Return the (X, Y) coordinate for the center point of the cell that contains the specified text.  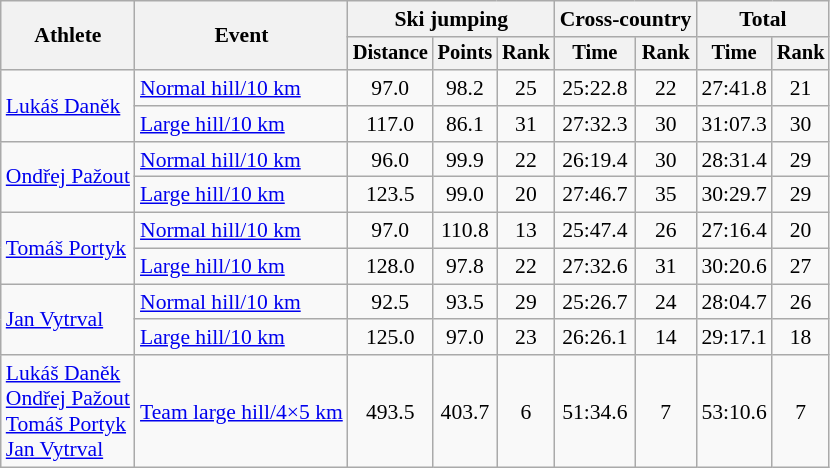
Total (762, 19)
26:26.1 (595, 338)
53:10.6 (734, 411)
23 (526, 338)
31:07.3 (734, 124)
21 (801, 88)
98.2 (465, 88)
28:04.7 (734, 302)
27:32.3 (595, 124)
Ondřej Pažout (68, 178)
Event (242, 36)
Lukáš DaněkOndřej PažoutTomáš PortykJan Vytrval (68, 411)
35 (666, 195)
26:19.4 (595, 160)
Team large hill/4×5 km (242, 411)
96.0 (390, 160)
Tomáš Portyk (68, 248)
25:26.7 (595, 302)
403.7 (465, 411)
30:29.7 (734, 195)
13 (526, 231)
86.1 (465, 124)
6 (526, 411)
25:22.8 (595, 88)
Cross-country (626, 19)
51:34.6 (595, 411)
117.0 (390, 124)
Distance (390, 54)
25:47.4 (595, 231)
Points (465, 54)
Lukáš Daněk (68, 106)
27:46.7 (595, 195)
27:41.8 (734, 88)
14 (666, 338)
99.9 (465, 160)
24 (666, 302)
27 (801, 267)
29:17.1 (734, 338)
18 (801, 338)
27:32.6 (595, 267)
92.5 (390, 302)
128.0 (390, 267)
30:20.6 (734, 267)
25 (526, 88)
27:16.4 (734, 231)
493.5 (390, 411)
Ski jumping (452, 19)
Jan Vytrval (68, 320)
Athlete (68, 36)
28:31.4 (734, 160)
110.8 (465, 231)
97.8 (465, 267)
93.5 (465, 302)
99.0 (465, 195)
123.5 (390, 195)
125.0 (390, 338)
